For the text-containing cell, return its midpoint in [X, Y] coordinate format. 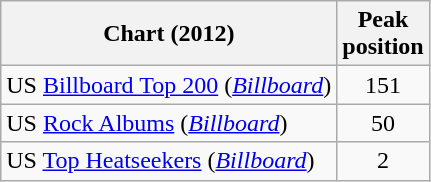
US Top Heatseekers (Billboard) [169, 161]
Peakposition [383, 34]
US Rock Albums (Billboard) [169, 123]
Chart (2012) [169, 34]
US Billboard Top 200 (Billboard) [169, 85]
50 [383, 123]
2 [383, 161]
151 [383, 85]
